Detect which cell encompasses the target text, then output its (x, y) center coordinate. 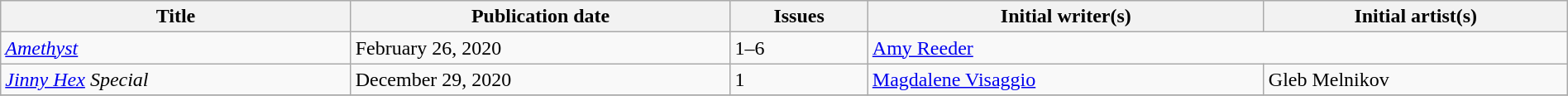
Issues (799, 17)
Amethyst (175, 48)
Title (175, 17)
1–6 (799, 48)
Initial writer(s) (1065, 17)
February 26, 2020 (541, 48)
Jinny Hex Special (175, 79)
1 (799, 79)
Initial artist(s) (1416, 17)
Amy Reeder (1217, 48)
Gleb Melnikov (1416, 79)
Magdalene Visaggio (1065, 79)
December 29, 2020 (541, 79)
Publication date (541, 17)
